Extract the (x, y) coordinate from the center of the cell holding the provided text.  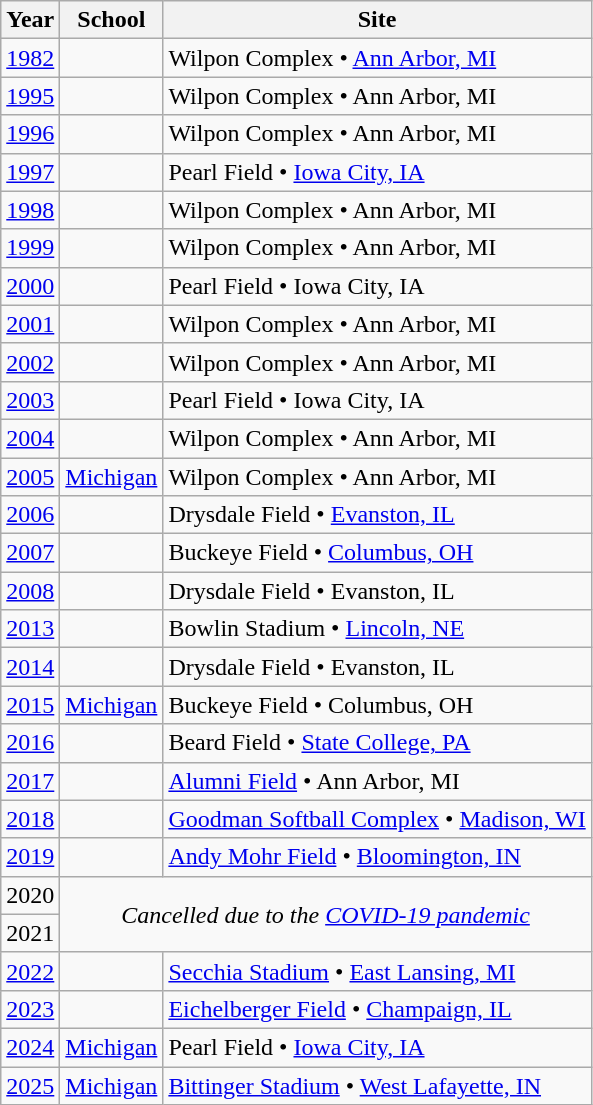
Goodman Softball Complex • Madison, WI (377, 819)
2003 (30, 400)
2015 (30, 705)
School (112, 20)
Beard Field • State College, PA (377, 743)
2024 (30, 1047)
Bowlin Stadium • Lincoln, NE (377, 629)
2002 (30, 362)
Year (30, 20)
Andy Mohr Field • Bloomington, IN (377, 857)
Bittinger Stadium • West Lafayette, IN (377, 1085)
Site (377, 20)
2023 (30, 1009)
Eichelberger Field • Champaign, IL (377, 1009)
2022 (30, 971)
Cancelled due to the COVID-19 pandemic (326, 914)
2000 (30, 286)
1996 (30, 134)
1982 (30, 58)
2014 (30, 667)
2008 (30, 591)
1995 (30, 96)
2021 (30, 933)
2006 (30, 515)
2001 (30, 324)
2013 (30, 629)
1997 (30, 172)
2017 (30, 781)
2016 (30, 743)
1999 (30, 248)
2025 (30, 1085)
1998 (30, 210)
Alumni Field • Ann Arbor, MI (377, 781)
2020 (30, 895)
2007 (30, 553)
2005 (30, 477)
2019 (30, 857)
2018 (30, 819)
Secchia Stadium • East Lansing, MI (377, 971)
2004 (30, 438)
